Return the (x, y) coordinate for the center point of the cell that contains the specified text.  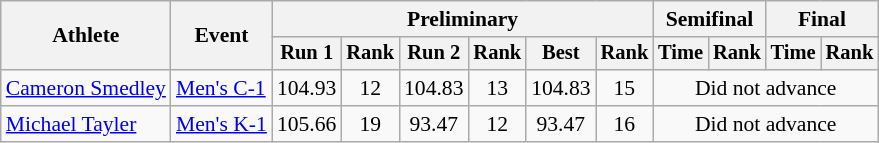
Semifinal (709, 19)
13 (497, 88)
Best (560, 54)
Event (222, 36)
Run 1 (306, 54)
19 (370, 124)
Preliminary (462, 19)
Men's K-1 (222, 124)
Run 2 (434, 54)
Michael Tayler (86, 124)
16 (625, 124)
Final (822, 19)
Men's C-1 (222, 88)
15 (625, 88)
104.93 (306, 88)
105.66 (306, 124)
Cameron Smedley (86, 88)
Athlete (86, 36)
